Scan for the cell matching the given text and deliver its (x, y) coordinate at center. 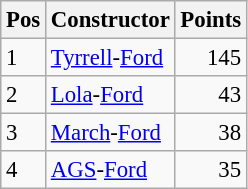
35 (210, 170)
1 (24, 58)
Points (210, 20)
3 (24, 133)
43 (210, 95)
AGS-Ford (111, 170)
Pos (24, 20)
2 (24, 95)
Lola-Ford (111, 95)
Constructor (111, 20)
145 (210, 58)
38 (210, 133)
March-Ford (111, 133)
Tyrrell-Ford (111, 58)
4 (24, 170)
